Capture the cell that displays the provided text and extract its [X, Y] central coordinate. 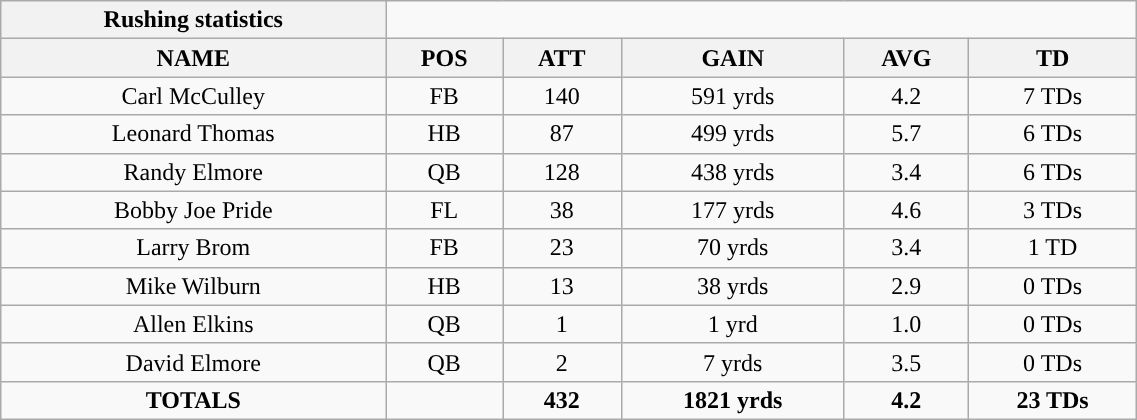
Mike Wilburn [194, 286]
POS [444, 58]
38 [562, 210]
1 [562, 324]
3.5 [906, 362]
FL [444, 210]
1.0 [906, 324]
140 [562, 96]
Rushing statistics [194, 20]
7 yrds [732, 362]
2 [562, 362]
23 [562, 248]
87 [562, 134]
177 yrds [732, 210]
7 TDs [1052, 96]
ATT [562, 58]
David Elmore [194, 362]
Carl McCulley [194, 96]
3 TDs [1052, 210]
4.6 [906, 210]
1821 yrds [732, 400]
Allen Elkins [194, 324]
128 [562, 172]
2.9 [906, 286]
1 yrd [732, 324]
Bobby Joe Pride [194, 210]
499 yrds [732, 134]
Randy Elmore [194, 172]
TOTALS [194, 400]
38 yrds [732, 286]
GAIN [732, 58]
1 TD [1052, 248]
AVG [906, 58]
Larry Brom [194, 248]
5.7 [906, 134]
13 [562, 286]
70 yrds [732, 248]
438 yrds [732, 172]
23 TDs [1052, 400]
591 yrds [732, 96]
Leonard Thomas [194, 134]
NAME [194, 58]
432 [562, 400]
TD [1052, 58]
